Identify which cell holds the provided text, then report its [X, Y] central coordinate. 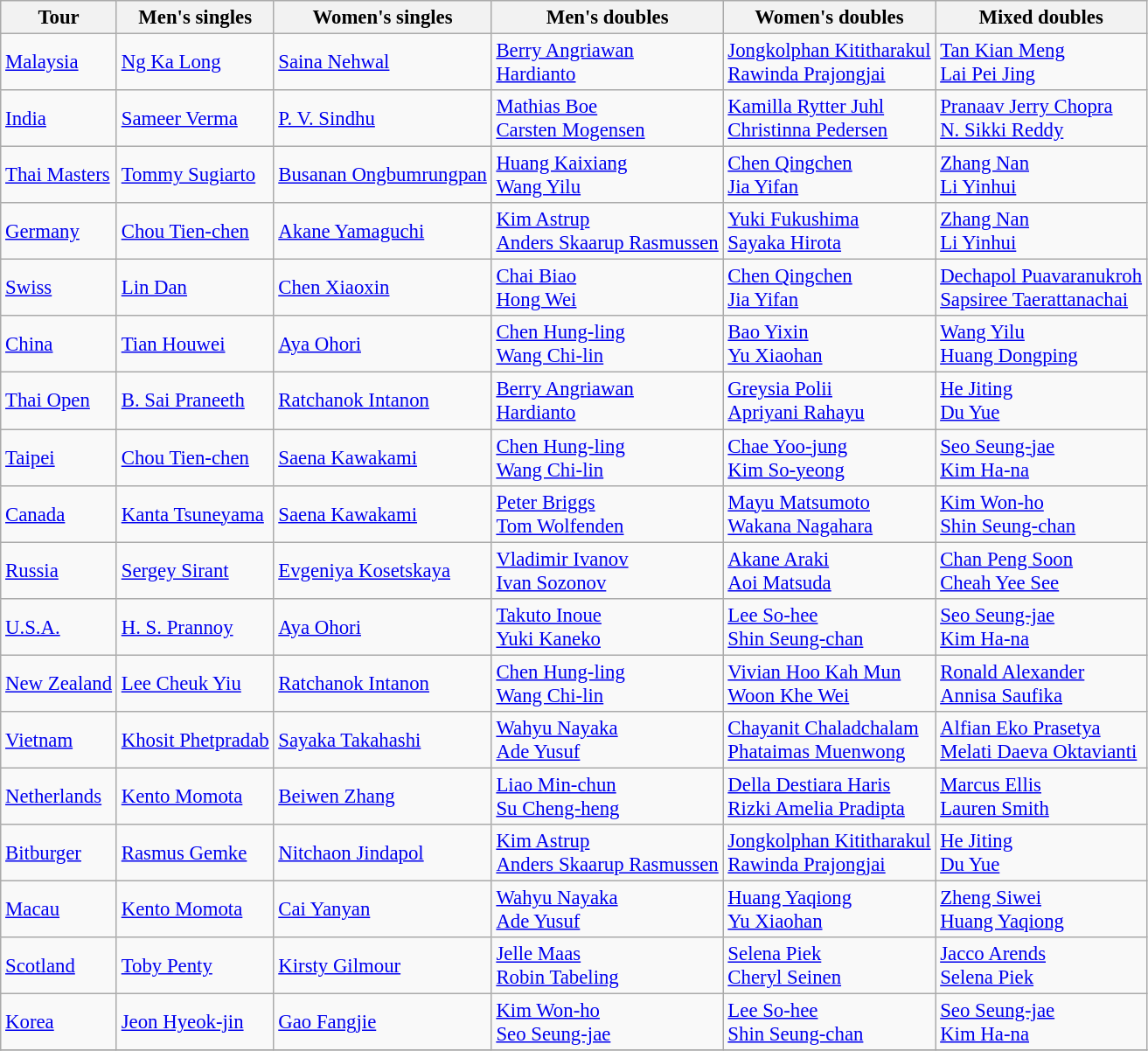
Macau [59, 909]
Khosit Phetpradab [195, 740]
Malaysia [59, 63]
Kanta Tsuneyama [195, 514]
Toby Penty [195, 965]
Men's doubles [607, 17]
Bitburger [59, 853]
Canada [59, 514]
Kim Won-ho Shin Seung-chan [1041, 514]
Jelle Maas Robin Tabeling [607, 965]
Chan Peng Soon Cheah Yee See [1041, 570]
Chen Xiaoxin [383, 289]
Yuki Fukushima Sayaka Hirota [829, 231]
Greysia Polii Apriyani Rahayu [829, 400]
Huang Yaqiong Yu Xiaohan [829, 909]
P. V. Sindhu [383, 119]
Lee Cheuk Yiu [195, 684]
Chae Yoo-jung Kim So-yeong [829, 458]
Wang Yilu Huang Dongping [1041, 345]
Swiss [59, 289]
Rasmus Gemke [195, 853]
New Zealand [59, 684]
Peter Briggs Tom Wolfenden [607, 514]
Kirsty Gilmour [383, 965]
Women's singles [383, 17]
Vivian Hoo Kah Mun Woon Khe Wei [829, 684]
H. S. Prannoy [195, 626]
Akane Araki Aoi Matsuda [829, 570]
Kamilla Rytter Juhl Christinna Pedersen [829, 119]
B. Sai Praneeth [195, 400]
Busanan Ongbumrungpan [383, 175]
Taipei [59, 458]
Women's doubles [829, 17]
Pranaav Jerry Chopra N. Sikki Reddy [1041, 119]
Evgeniya Kosetskaya [383, 570]
Gao Fangjie [383, 1023]
Scotland [59, 965]
Alfian Eko Prasetya Melati Daeva Oktavianti [1041, 740]
Jacco Arends Selena Piek [1041, 965]
Chai Biao Hong Wei [607, 289]
Sergey Sirant [195, 570]
Liao Min-chun Su Cheng-heng [607, 796]
Tan Kian Meng Lai Pei Jing [1041, 63]
Saina Nehwal [383, 63]
Men's singles [195, 17]
Cai Yanyan [383, 909]
Netherlands [59, 796]
Ng Ka Long [195, 63]
Akane Yamaguchi [383, 231]
Chayanit Chaladchalam Phataimas Muenwong [829, 740]
Sameer Verma [195, 119]
Sayaka Takahashi [383, 740]
Tian Houwei [195, 345]
Lin Dan [195, 289]
Thai Masters [59, 175]
Nitchaon Jindapol [383, 853]
Kim Won-ho Seo Seung-jae [607, 1023]
Selena Piek Cheryl Seinen [829, 965]
Ronald Alexander Annisa Saufika [1041, 684]
Zheng Siwei Huang Yaqiong [1041, 909]
Marcus Ellis Lauren Smith [1041, 796]
Tour [59, 17]
Tommy Sugiarto [195, 175]
Mixed doubles [1041, 17]
Russia [59, 570]
Dechapol Puavaranukroh Sapsiree Taerattanachai [1041, 289]
Vietnam [59, 740]
Germany [59, 231]
Bao Yixin Yu Xiaohan [829, 345]
Huang Kaixiang Wang Yilu [607, 175]
Mayu Matsumoto Wakana Nagahara [829, 514]
Vladimir Ivanov Ivan Sozonov [607, 570]
U.S.A. [59, 626]
India [59, 119]
Jeon Hyeok-jin [195, 1023]
Thai Open [59, 400]
Korea [59, 1023]
China [59, 345]
Beiwen Zhang [383, 796]
Della Destiara Haris Rizki Amelia Pradipta [829, 796]
Takuto Inoue Yuki Kaneko [607, 626]
Mathias Boe Carsten Mogensen [607, 119]
